For the text-containing cell, return its midpoint in (X, Y) coordinate format. 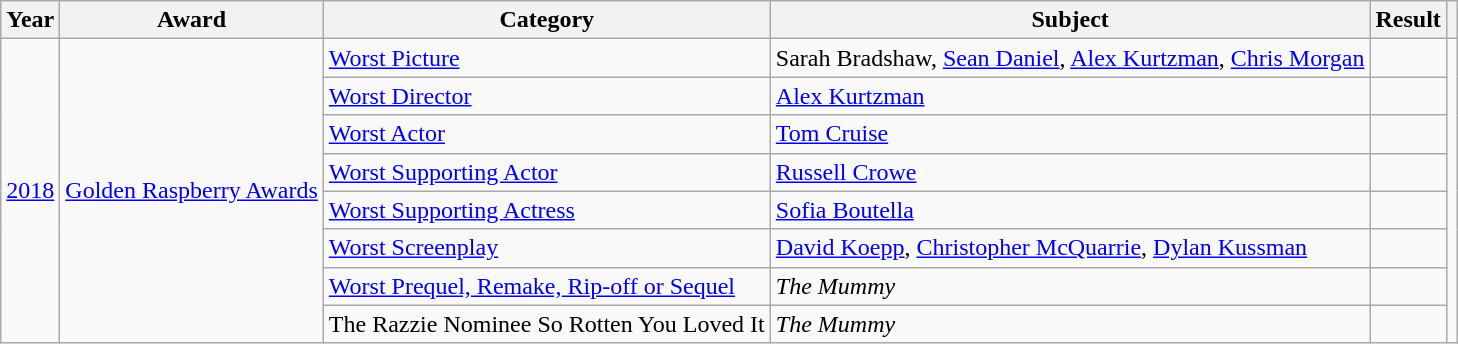
2018 (30, 191)
Result (1408, 20)
The Razzie Nominee So Rotten You Loved It (546, 324)
Award (192, 20)
Golden Raspberry Awards (192, 191)
Worst Supporting Actor (546, 172)
David Koepp, Christopher McQuarrie, Dylan Kussman (1070, 248)
Year (30, 20)
Worst Screenplay (546, 248)
Worst Picture (546, 58)
Worst Prequel, Remake, Rip-off or Sequel (546, 286)
Russell Crowe (1070, 172)
Sarah Bradshaw, Sean Daniel, Alex Kurtzman, Chris Morgan (1070, 58)
Subject (1070, 20)
Worst Supporting Actress (546, 210)
Alex Kurtzman (1070, 96)
Category (546, 20)
Tom Cruise (1070, 134)
Worst Actor (546, 134)
Worst Director (546, 96)
Sofia Boutella (1070, 210)
